Pinpoint the cell where the given text exists, returning its [X, Y] midpoint coordinate. 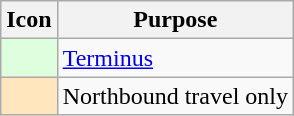
Icon [29, 20]
Purpose [175, 20]
Terminus [175, 58]
Northbound travel only [175, 96]
